For the text-containing cell, return its midpoint in (X, Y) coordinate format. 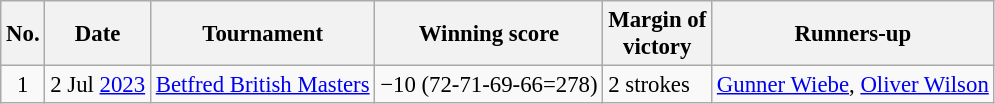
2 strokes (658, 85)
Date (98, 34)
Betfred British Masters (262, 85)
No. (23, 34)
Tournament (262, 34)
2 Jul 2023 (98, 85)
Winning score (489, 34)
Gunner Wiebe, Oliver Wilson (854, 85)
Margin ofvictory (658, 34)
−10 (72-71-69-66=278) (489, 85)
Runners-up (854, 34)
1 (23, 85)
